Output the (x, y) coordinate of the center of the cell containing the given text.  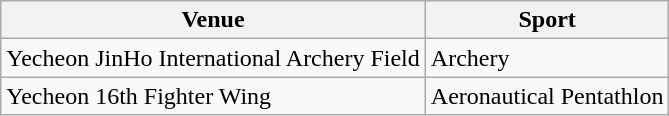
Venue (214, 20)
Sport (547, 20)
Yecheon JinHo International Archery Field (214, 58)
Yecheon 16th Fighter Wing (214, 96)
Aeronautical Pentathlon (547, 96)
Archery (547, 58)
